Capture the cell that displays the provided text and extract its [X, Y] central coordinate. 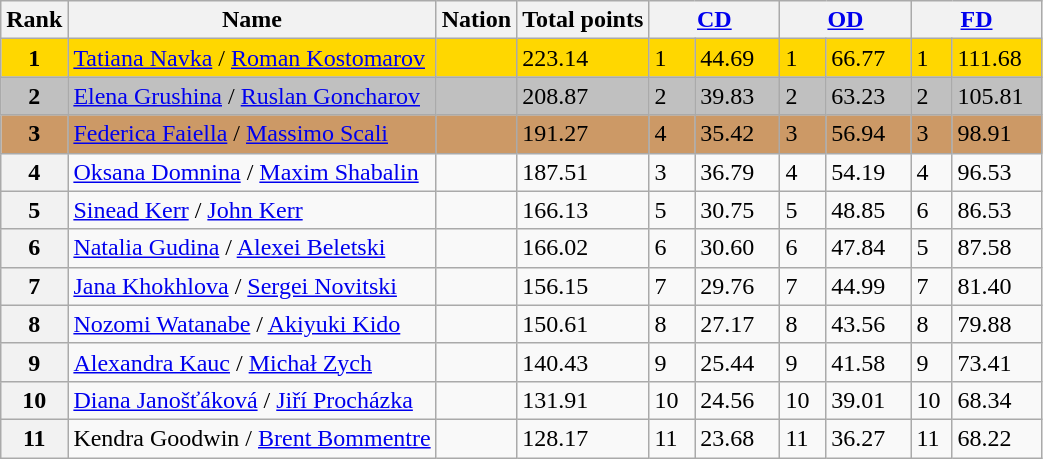
63.23 [868, 96]
140.43 [583, 362]
Name [252, 20]
128.17 [583, 438]
27.17 [738, 324]
Federica Faiella / Massimo Scali [252, 134]
73.41 [997, 362]
44.69 [738, 58]
Oksana Domnina / Maxim Shabalin [252, 172]
47.84 [868, 248]
30.75 [738, 210]
68.34 [997, 400]
39.83 [738, 96]
166.13 [583, 210]
156.15 [583, 286]
166.02 [583, 248]
Elena Grushina / Ruslan Goncharov [252, 96]
66.77 [868, 58]
Sinead Kerr / John Kerr [252, 210]
29.76 [738, 286]
131.91 [583, 400]
86.53 [997, 210]
Diana Janošťáková / Jiří Procházka [252, 400]
Kendra Goodwin / Brent Bommentre [252, 438]
54.19 [868, 172]
68.22 [997, 438]
Rank [34, 20]
43.56 [868, 324]
Total points [583, 20]
105.81 [997, 96]
Alexandra Kauc / Michał Zych [252, 362]
OD [846, 20]
111.68 [997, 58]
41.58 [868, 362]
191.27 [583, 134]
Tatiana Navka / Roman Kostomarov [252, 58]
79.88 [997, 324]
187.51 [583, 172]
25.44 [738, 362]
98.91 [997, 134]
Jana Khokhlova / Sergei Novitski [252, 286]
36.27 [868, 438]
Nation [476, 20]
48.85 [868, 210]
44.99 [868, 286]
223.14 [583, 58]
FD [976, 20]
30.60 [738, 248]
208.87 [583, 96]
150.61 [583, 324]
CD [714, 20]
87.58 [997, 248]
Natalia Gudina / Alexei Beletski [252, 248]
56.94 [868, 134]
81.40 [997, 286]
23.68 [738, 438]
39.01 [868, 400]
36.79 [738, 172]
24.56 [738, 400]
35.42 [738, 134]
Nozomi Watanabe / Akiyuki Kido [252, 324]
96.53 [997, 172]
